Scan for the cell matching the given text and deliver its [X, Y] coordinate at center. 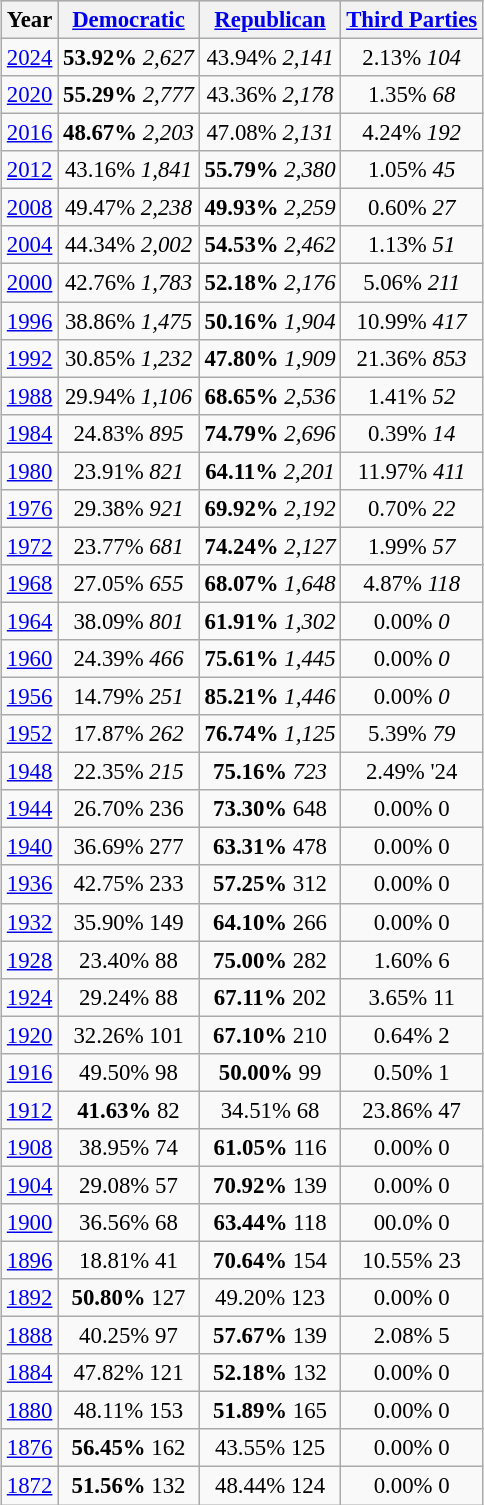
67.11% 202 [270, 997]
14.79% 251 [129, 697]
42.76% 1,783 [129, 283]
29.24% 88 [129, 997]
1884 [30, 1373]
56.45% 162 [129, 1449]
1.35% 68 [412, 95]
57.25% 312 [270, 885]
24.39% 466 [129, 659]
Democratic [129, 20]
29.08% 57 [129, 1185]
1880 [30, 1411]
2.13% 104 [412, 58]
1892 [30, 1298]
49.93% 2,259 [270, 208]
63.31% 478 [270, 847]
50.80% 127 [129, 1298]
38.09% 801 [129, 621]
61.91% 1,302 [270, 621]
1948 [30, 772]
1.13% 51 [412, 245]
0.64% 2 [412, 1035]
38.86% 1,475 [129, 321]
1912 [30, 1110]
1872 [30, 1486]
51.56% 132 [129, 1486]
1984 [30, 433]
18.81% 41 [129, 1261]
5.39% 79 [412, 734]
1952 [30, 734]
38.95% 74 [129, 1148]
1900 [30, 1223]
1940 [30, 847]
2.49% '24 [412, 772]
43.55% 125 [270, 1449]
26.70% 236 [129, 809]
1928 [30, 960]
0.39% 14 [412, 433]
74.24% 2,127 [270, 546]
75.61% 1,445 [270, 659]
55.79% 2,380 [270, 170]
61.05% 116 [270, 1148]
27.05% 655 [129, 584]
1908 [30, 1148]
73.30% 648 [270, 809]
55.29% 2,777 [129, 95]
2008 [30, 208]
53.92% 2,627 [129, 58]
1992 [30, 358]
Third Parties [412, 20]
1996 [30, 321]
2020 [30, 95]
47.80% 1,909 [270, 358]
2000 [30, 283]
49.50% 98 [129, 1073]
49.20% 123 [270, 1298]
3.65% 11 [412, 997]
50.00% 99 [270, 1073]
24.83% 895 [129, 433]
29.38% 921 [129, 509]
36.69% 277 [129, 847]
0.70% 22 [412, 509]
1968 [30, 584]
47.08% 2,131 [270, 133]
1976 [30, 509]
10.55% 23 [412, 1261]
1972 [30, 546]
1944 [30, 809]
43.94% 2,141 [270, 58]
75.16% 723 [270, 772]
1.60% 6 [412, 960]
0.60% 27 [412, 208]
76.74% 1,125 [270, 734]
1.05% 45 [412, 170]
1924 [30, 997]
17.87% 262 [129, 734]
1936 [30, 885]
44.34% 2,002 [129, 245]
50.16% 1,904 [270, 321]
1960 [30, 659]
23.77% 681 [129, 546]
1920 [30, 1035]
74.79% 2,696 [270, 433]
1.99% 57 [412, 546]
0.50% 1 [412, 1073]
4.24% 192 [412, 133]
75.00% 282 [270, 960]
Year [30, 20]
34.51% 68 [270, 1110]
47.82% 121 [129, 1373]
29.94% 1,106 [129, 396]
35.90% 149 [129, 922]
48.44% 124 [270, 1486]
43.36% 2,178 [270, 95]
54.53% 2,462 [270, 245]
70.64% 154 [270, 1261]
23.91% 821 [129, 471]
67.10% 210 [270, 1035]
1988 [30, 396]
1904 [30, 1185]
63.44% 118 [270, 1223]
51.89% 165 [270, 1411]
1956 [30, 697]
11.97% 411 [412, 471]
68.65% 2,536 [270, 396]
1932 [30, 922]
00.0% 0 [412, 1223]
69.92% 2,192 [270, 509]
32.26% 101 [129, 1035]
2004 [30, 245]
64.11% 2,201 [270, 471]
22.35% 215 [129, 772]
43.16% 1,841 [129, 170]
1980 [30, 471]
57.67% 139 [270, 1336]
36.56% 68 [129, 1223]
48.67% 2,203 [129, 133]
4.87% 118 [412, 584]
5.06% 211 [412, 283]
30.85% 1,232 [129, 358]
21.36% 853 [412, 358]
42.75% 233 [129, 885]
1.41% 52 [412, 396]
68.07% 1,648 [270, 584]
1876 [30, 1449]
1888 [30, 1336]
Republican [270, 20]
85.21% 1,446 [270, 697]
1964 [30, 621]
23.40% 88 [129, 960]
41.63% 82 [129, 1110]
1916 [30, 1073]
52.18% 2,176 [270, 283]
49.47% 2,238 [129, 208]
1896 [30, 1261]
2.08% 5 [412, 1336]
23.86% 47 [412, 1110]
2024 [30, 58]
52.18% 132 [270, 1373]
70.92% 139 [270, 1185]
2016 [30, 133]
40.25% 97 [129, 1336]
2012 [30, 170]
64.10% 266 [270, 922]
48.11% 153 [129, 1411]
10.99% 417 [412, 321]
